Return [X, Y] of the center of cell containing provided text 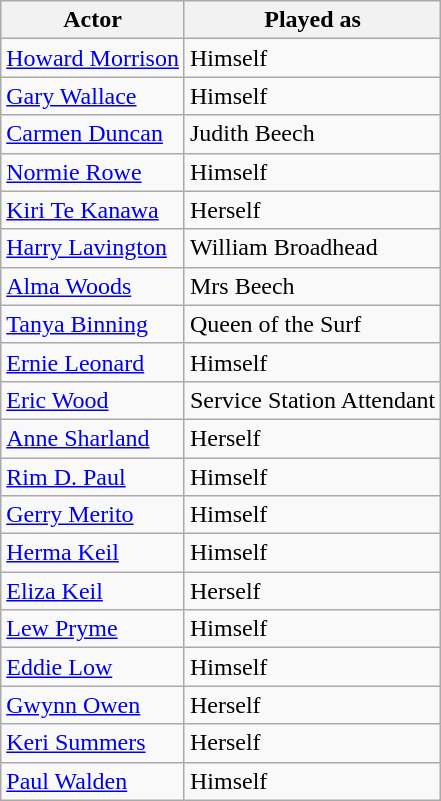
Howard Morrison [93, 58]
Keri Summers [93, 743]
Played as [312, 20]
Service Station Attendant [312, 400]
Actor [93, 20]
Alma Woods [93, 286]
Eddie Low [93, 667]
Rim D. Paul [93, 477]
William Broadhead [312, 248]
Mrs Beech [312, 286]
Judith Beech [312, 134]
Queen of the Surf [312, 324]
Eliza Keil [93, 591]
Herma Keil [93, 553]
Ernie Leonard [93, 362]
Anne Sharland [93, 438]
Kiri Te Kanawa [93, 210]
Eric Wood [93, 400]
Lew Pryme [93, 629]
Gary Wallace [93, 96]
Carmen Duncan [93, 134]
Paul Walden [93, 781]
Harry Lavington [93, 248]
Normie Rowe [93, 172]
Tanya Binning [93, 324]
Gerry Merito [93, 515]
Gwynn Owen [93, 705]
